Provide the (X, Y) coordinate of the cell's center where the given text is located.  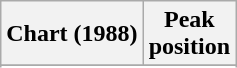
Chart (1988) (72, 34)
Peakposition (189, 34)
